Provide the [x, y] coordinate of the cell's center where the given text is located.  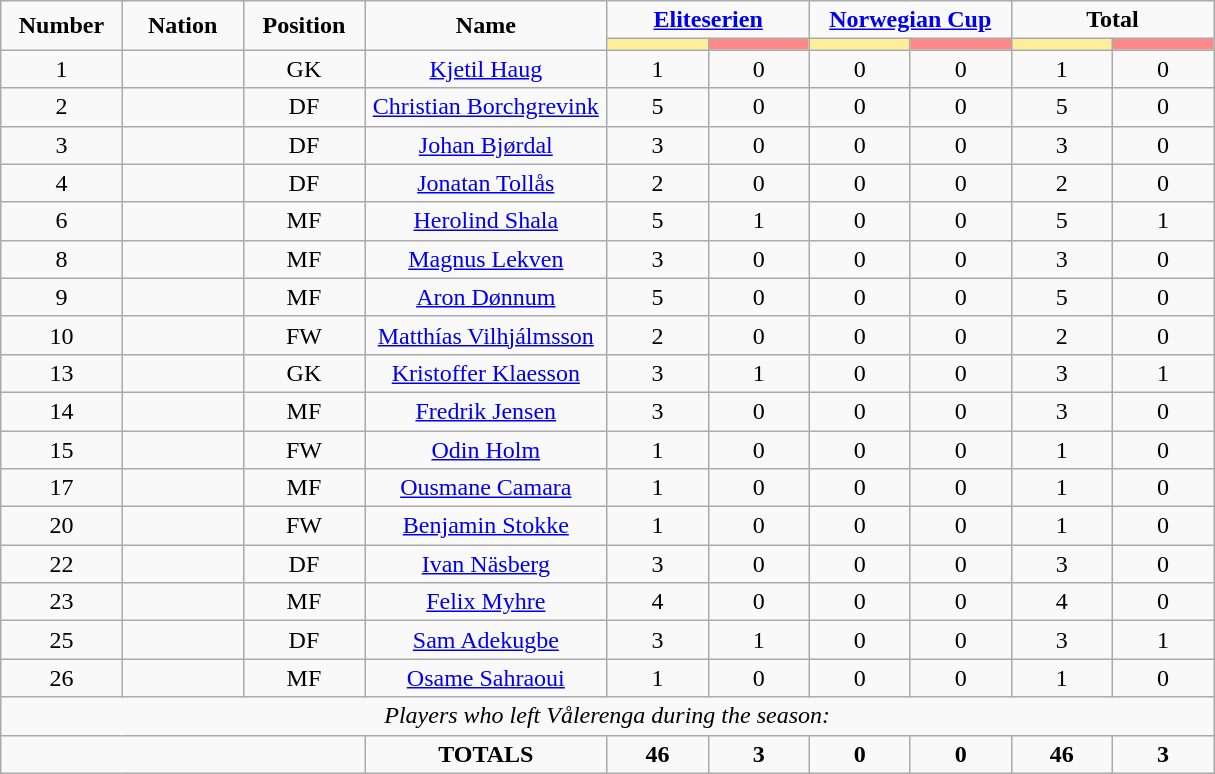
17 [62, 488]
Ousmane Camara [486, 488]
6 [62, 221]
26 [62, 678]
Odin Holm [486, 449]
13 [62, 373]
Aron Dønnum [486, 297]
Felix Myhre [486, 602]
Sam Adekugbe [486, 640]
Nation [182, 26]
Norwegian Cup [910, 20]
Total [1112, 20]
10 [62, 335]
Herolind Shala [486, 221]
Eliteserien [708, 20]
TOTALS [486, 754]
Jonatan Tollås [486, 183]
Fredrik Jensen [486, 411]
15 [62, 449]
Magnus Lekven [486, 259]
Benjamin Stokke [486, 526]
14 [62, 411]
Osame Sahraoui [486, 678]
Kristoffer Klaesson [486, 373]
Position [304, 26]
Number [62, 26]
20 [62, 526]
Johan Bjørdal [486, 145]
Christian Borchgrevink [486, 107]
23 [62, 602]
Name [486, 26]
25 [62, 640]
9 [62, 297]
Matthías Vilhjálmsson [486, 335]
Players who left Vålerenga during the season: [608, 716]
8 [62, 259]
Ivan Näsberg [486, 564]
22 [62, 564]
Kjetil Haug [486, 69]
